Search for the cell housing the specified text and yield its (x, y) center coordinate. 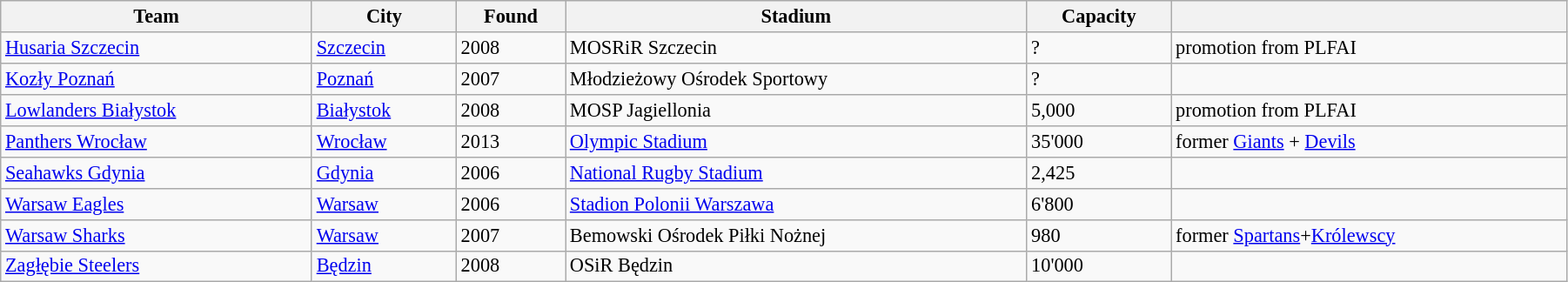
MOSP Jagiellonia (796, 110)
former Spartans+Królewscy (1370, 235)
Stadion Polonii Warszawa (796, 204)
Lowlanders Białystok (157, 110)
Białystok (384, 110)
Poznań (384, 78)
Olympic Stadium (796, 141)
35'000 (1099, 141)
Husaria Szczecin (157, 48)
Wrocław (384, 141)
Found (510, 17)
City (384, 17)
Team (157, 17)
National Rugby Stadium (796, 172)
Panthers Wrocław (157, 141)
6'800 (1099, 204)
Seahawks Gdynia (157, 172)
Gdynia (384, 172)
10'000 (1099, 266)
Młodzieżowy Ośrodek Sportowy (796, 78)
980 (1099, 235)
Szczecin (384, 48)
Warsaw Sharks (157, 235)
MOSRiR Szczecin (796, 48)
2013 (510, 141)
Kozły Poznań (157, 78)
former Giants + Devils (1370, 141)
OSiR Będzin (796, 266)
Będzin (384, 266)
Stadium (796, 17)
Capacity (1099, 17)
5,000 (1099, 110)
Bemowski Ośrodek Piłki Nożnej (796, 235)
Warsaw Eagles (157, 204)
Zagłębie Steelers (157, 266)
2,425 (1099, 172)
